Scan for the cell matching the given text and deliver its [x, y] coordinate at center. 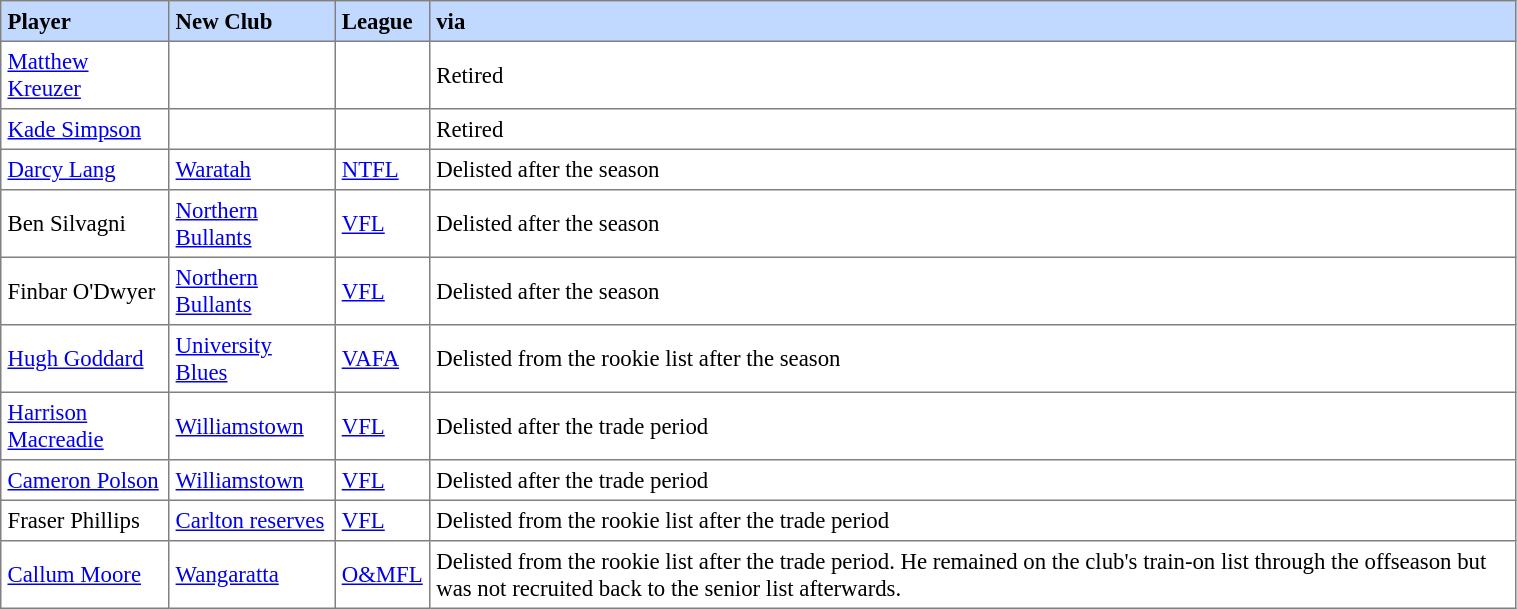
Darcy Lang [85, 169]
via [972, 21]
Callum Moore [85, 575]
Matthew Kreuzer [85, 75]
Delisted from the rookie list after the season [972, 359]
O&MFL [382, 575]
League [382, 21]
Finbar O'Dwyer [85, 291]
Wangaratta [252, 575]
Hugh Goddard [85, 359]
Cameron Polson [85, 480]
NTFL [382, 169]
Fraser Phillips [85, 520]
University Blues [252, 359]
New Club [252, 21]
Kade Simpson [85, 129]
Waratah [252, 169]
Ben Silvagni [85, 224]
Player [85, 21]
VAFA [382, 359]
Delisted from the rookie list after the trade period [972, 520]
Harrison Macreadie [85, 426]
Carlton reserves [252, 520]
